Search for the cell housing the specified text and yield its (x, y) center coordinate. 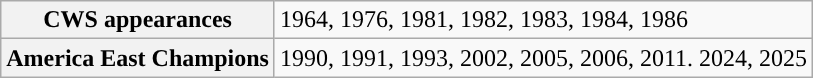
1990, 1991, 1993, 2002, 2005, 2006, 2011. 2024, 2025 (543, 58)
1964, 1976, 1981, 1982, 1983, 1984, 1986 (543, 20)
CWS appearances (138, 20)
America East Champions (138, 58)
